Scan for the cell matching the given text and deliver its [x, y] coordinate at center. 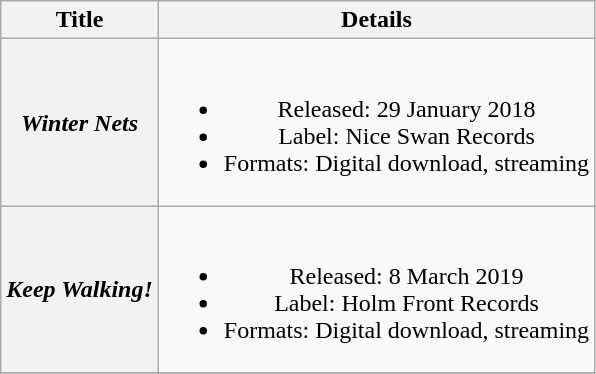
Keep Walking! [80, 290]
Winter Nets [80, 122]
Released: 29 January 2018Label: Nice Swan RecordsFormats: Digital download, streaming [376, 122]
Details [376, 20]
Title [80, 20]
Released: 8 March 2019Label: Holm Front RecordsFormats: Digital download, streaming [376, 290]
